Return [x, y] of the center of cell containing provided text 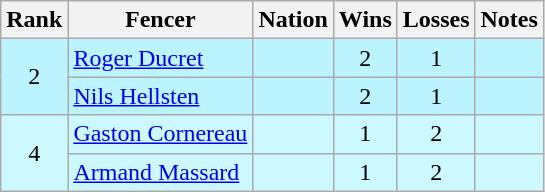
Losses [436, 20]
Gaston Cornereau [160, 134]
Notes [509, 20]
Wins [365, 20]
4 [34, 153]
Armand Massard [160, 172]
Nation [293, 20]
Rank [34, 20]
Roger Ducret [160, 58]
Nils Hellsten [160, 96]
Fencer [160, 20]
